Identify which cell holds the provided text, then report its (X, Y) central coordinate. 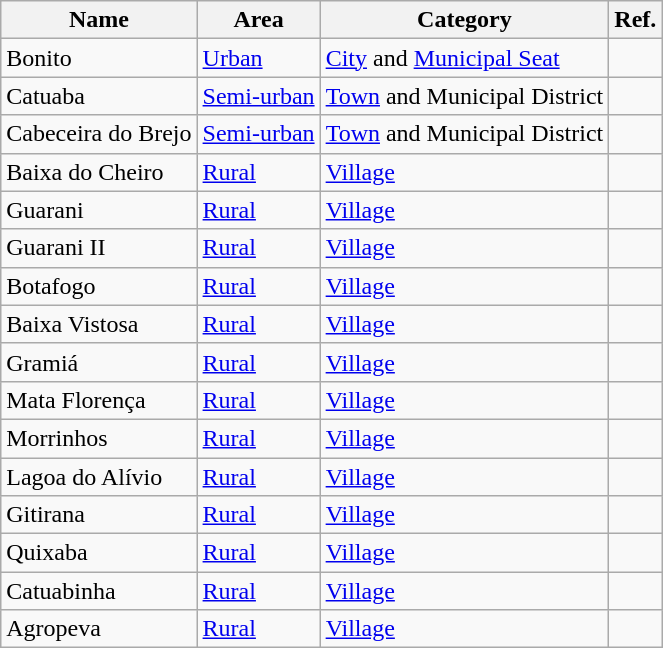
Lagoa do Alívio (99, 477)
City and Municipal Seat (464, 58)
Agropeva (99, 629)
Bonito (99, 58)
Cabeceira do Brejo (99, 134)
Baixa do Cheiro (99, 172)
Category (464, 20)
Urban (258, 58)
Guarani (99, 210)
Gramiá (99, 362)
Name (99, 20)
Catuabinha (99, 591)
Gitirana (99, 515)
Quixaba (99, 553)
Catuaba (99, 96)
Morrinhos (99, 438)
Mata Florença (99, 400)
Area (258, 20)
Baixa Vistosa (99, 324)
Guarani II (99, 248)
Ref. (636, 20)
Botafogo (99, 286)
